Locate the cell with the specified text and output its (X, Y) center coordinate. 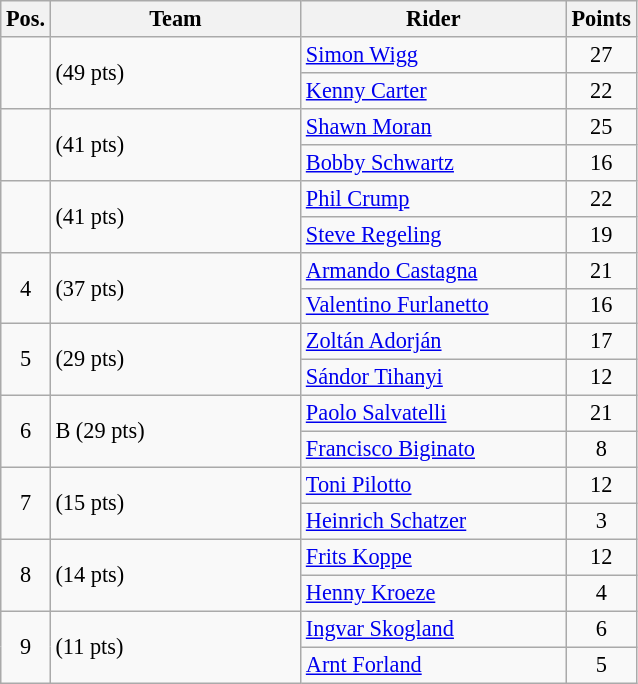
(37 pts) (175, 288)
B (29 pts) (175, 432)
Simon Wigg (434, 55)
7 (26, 503)
Toni Pilotto (434, 485)
Armando Castagna (434, 270)
Points (601, 19)
Francisco Biginato (434, 450)
Heinrich Schatzer (434, 521)
(49 pts) (175, 73)
Paolo Salvatelli (434, 414)
Steve Regeling (434, 234)
Henny Kroeze (434, 593)
Ingvar Skogland (434, 629)
Team (175, 19)
(14 pts) (175, 575)
(15 pts) (175, 503)
Pos. (26, 19)
Frits Koppe (434, 557)
9 (26, 647)
Rider (434, 19)
Sándor Tihanyi (434, 378)
Kenny Carter (434, 90)
Zoltán Adorján (434, 342)
25 (601, 126)
3 (601, 521)
Arnt Forland (434, 665)
(29 pts) (175, 360)
19 (601, 234)
Shawn Moran (434, 126)
17 (601, 342)
Bobby Schwartz (434, 162)
Valentino Furlanetto (434, 306)
27 (601, 55)
(11 pts) (175, 647)
Phil Crump (434, 198)
